Return (x, y) of the center of cell containing provided text 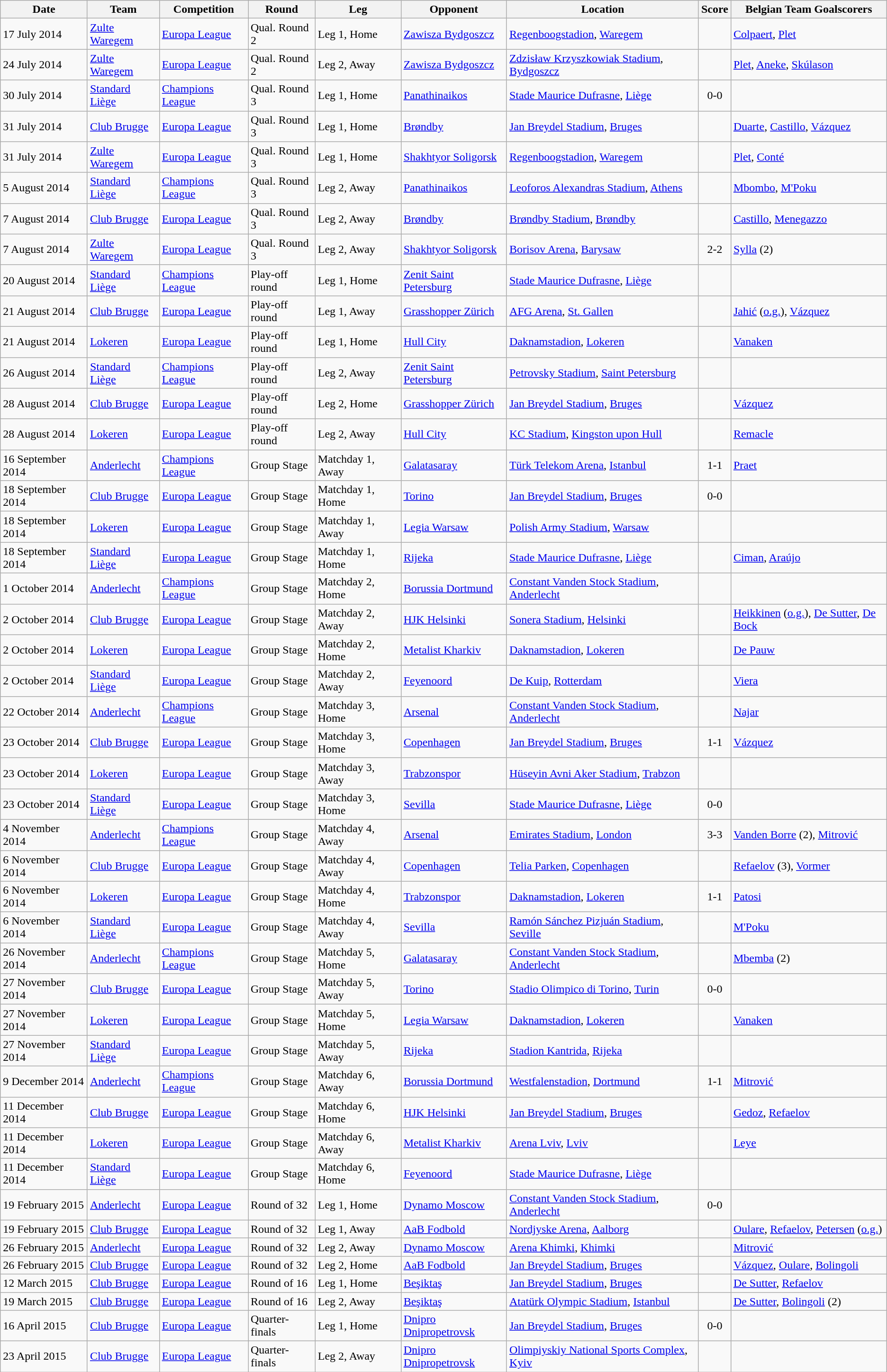
De Sutter, Bolingoli (2) (808, 1301)
Petrovsky Stadium, Saint Petersburg (603, 372)
Viera (808, 681)
Najar (808, 711)
Gedoz, Refaelov (808, 1112)
23 April 2015 (44, 1356)
2-2 (715, 249)
4 November 2014 (44, 834)
Date (44, 9)
KC Stadium, Kingston upon Hull (603, 435)
Heikkinen (o.g.), De Sutter, De Bock (808, 619)
Team (123, 9)
26 November 2014 (44, 959)
Borisov Arena, Barysaw (603, 249)
9 December 2014 (44, 1082)
Westfalenstadion, Dortmund (603, 1082)
Belgian Team Goalscorers (808, 9)
De Kuip, Rotterdam (603, 681)
Score (715, 9)
Atatürk Olympic Stadium, Istanbul (603, 1301)
Patosi (808, 897)
Matchday 4, Home (358, 897)
19 March 2015 (44, 1301)
Castillo, Menegazzo (808, 219)
Hüseyin Avni Aker Stadium, Trabzon (603, 773)
Ramón Sánchez Pizjuán Stadium, Seville (603, 927)
De Sutter, Refaelov (808, 1283)
Vanden Borre (2), Mitrović (808, 834)
3-3 (715, 834)
Oulare, Refaelov, Petersen (o.g.) (808, 1229)
Location (603, 9)
Arena Lviv, Lviv (603, 1143)
Colpaert, Plet (808, 34)
17 July 2014 (44, 34)
16 April 2015 (44, 1326)
Sonera Stadium, Helsinki (603, 619)
1 October 2014 (44, 588)
Vázquez, Oulare, Bolingoli (808, 1265)
30 July 2014 (44, 96)
Emirates Stadium, London (603, 834)
Leoforos Alexandras Stadium, Athens (603, 188)
24 July 2014 (44, 64)
Refaelov (3), Vormer (808, 866)
Matchday 3, Away (358, 773)
Brøndby Stadium, Brøndby (603, 219)
Sylla (2) (808, 249)
Mbombo, M'Poku (808, 188)
Plet, Aneke, Skúlason (808, 64)
26 August 2014 (44, 372)
Round (282, 9)
12 March 2015 (44, 1283)
Competition (204, 9)
5 August 2014 (44, 188)
Türk Telekom Arena, Istanbul (603, 465)
16 September 2014 (44, 465)
AFG Arena, St. Gallen (603, 311)
Mbemba (2) (808, 959)
Stadion Kantrida, Rijeka (603, 1050)
Remacle (808, 435)
Leg (358, 9)
20 August 2014 (44, 280)
Plet, Conté (808, 157)
Stadio Olimpico di Torino, Turin (603, 989)
M'Poku (808, 927)
Nordjyske Arena, Aalborg (603, 1229)
22 October 2014 (44, 711)
Praet (808, 465)
De Pauw (808, 650)
Arena Khimki, Khimki (603, 1247)
Olimpiyskiy National Sports Complex, Kyiv (603, 1356)
Opponent (454, 9)
Zdzisław Krzyszkowiak Stadium, Bydgoszcz (603, 64)
Jahić (o.g.), Vázquez (808, 311)
Ciman, Araújo (808, 558)
Polish Army Stadium, Warsaw (603, 527)
Duarte, Castillo, Vázquez (808, 126)
Telia Parken, Copenhagen (603, 866)
Leye (808, 1143)
